Find where the given text appears and provide that cell's center as (X, Y) coordinate. 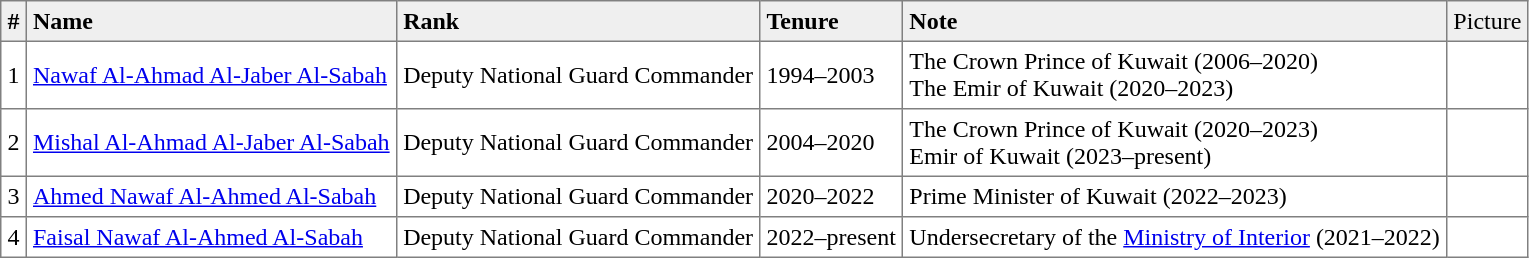
Undersecretary of the Ministry of Interior (2021–2022) (1175, 237)
Rank (578, 21)
1994–2003 (832, 75)
Faisal Nawaf Al-Ahmed Al-Sabah (211, 237)
2 (14, 143)
# (14, 21)
Picture (1488, 21)
The Crown Prince of Kuwait (2006–2020)The Emir of Kuwait (2020–2023) (1175, 75)
2004–2020 (832, 143)
2020–2022 (832, 196)
The Crown Prince of Kuwait (2020–2023)Emir of Kuwait (2023–present) (1175, 143)
1 (14, 75)
Note (1175, 21)
2022–present (832, 237)
4 (14, 237)
Tenure (832, 21)
Name (211, 21)
Mishal Al-Ahmad Al-Jaber Al-Sabah (211, 143)
3 (14, 196)
Prime Minister of Kuwait (2022–2023) (1175, 196)
Nawaf Al-Ahmad Al-Jaber Al-Sabah (211, 75)
Ahmed Nawaf Al-Ahmed Al-Sabah (211, 196)
